Return [x, y] of the center of cell containing provided text 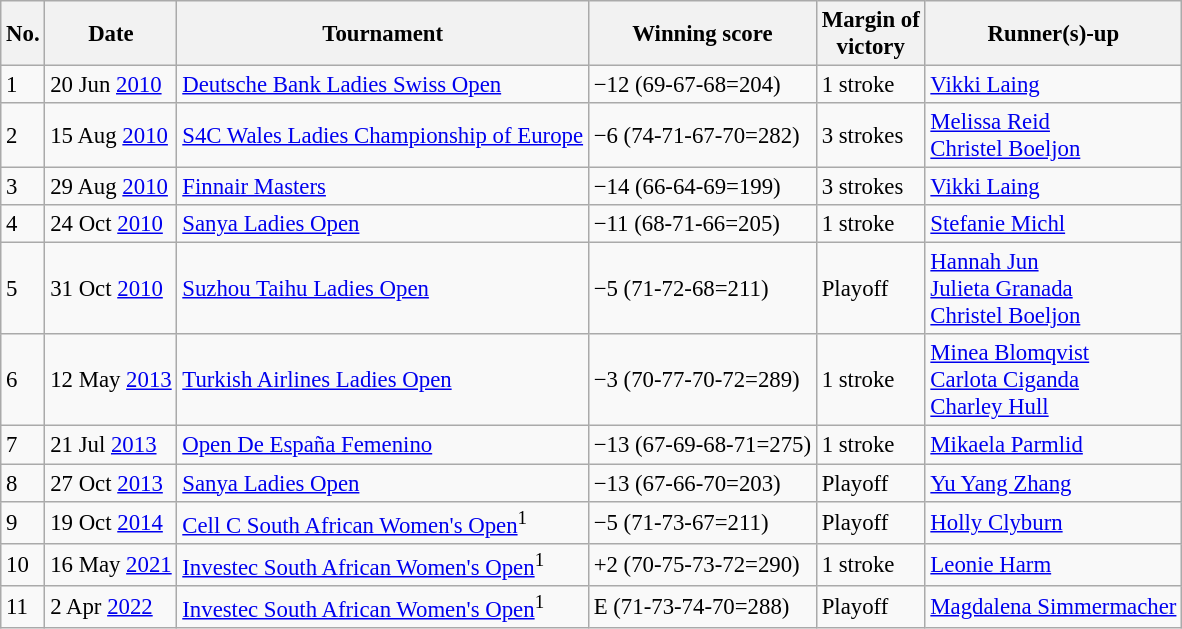
5 [23, 289]
−5 (71-72-68=211) [702, 289]
−14 (66-64-69=199) [702, 187]
E (71-73-74-70=288) [702, 607]
−13 (67-69-68-71=275) [702, 445]
2 Apr 2022 [111, 607]
Yu Yang Zhang [1054, 483]
Runner(s)-up [1054, 34]
Date [111, 34]
+2 (70-75-73-72=290) [702, 564]
31 Oct 2010 [111, 289]
Magdalena Simmermacher [1054, 607]
2 [23, 136]
12 May 2013 [111, 380]
−12 (69-67-68=204) [702, 85]
Mikaela Parmlid [1054, 445]
Leonie Harm [1054, 564]
24 Oct 2010 [111, 224]
Tournament [382, 34]
3 [23, 187]
10 [23, 564]
9 [23, 522]
Finnair Masters [382, 187]
Deutsche Bank Ladies Swiss Open [382, 85]
15 Aug 2010 [111, 136]
1 [23, 85]
No. [23, 34]
Holly Clyburn [1054, 522]
−5 (71-73-67=211) [702, 522]
4 [23, 224]
6 [23, 380]
19 Oct 2014 [111, 522]
S4C Wales Ladies Championship of Europe [382, 136]
Melissa Reid Christel Boeljon [1054, 136]
27 Oct 2013 [111, 483]
−6 (74-71-67-70=282) [702, 136]
Suzhou Taihu Ladies Open [382, 289]
21 Jul 2013 [111, 445]
Hannah Jun Julieta Granada Christel Boeljon [1054, 289]
29 Aug 2010 [111, 187]
16 May 2021 [111, 564]
Open De España Femenino [382, 445]
Cell C South African Women's Open1 [382, 522]
8 [23, 483]
Margin ofvictory [870, 34]
−11 (68-71-66=205) [702, 224]
Winning score [702, 34]
−13 (67-66-70=203) [702, 483]
7 [23, 445]
11 [23, 607]
−3 (70-77-70-72=289) [702, 380]
Minea Blomqvist Carlota Ciganda Charley Hull [1054, 380]
Stefanie Michl [1054, 224]
Turkish Airlines Ladies Open [382, 380]
20 Jun 2010 [111, 85]
